Provide the (x, y) coordinate of the cell's center where the given text is located.  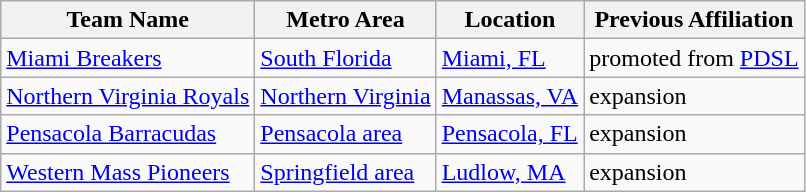
Metro Area (346, 20)
South Florida (346, 58)
Previous Affiliation (694, 20)
promoted from PDSL (694, 58)
Location (510, 20)
Miami Breakers (128, 58)
Ludlow, MA (510, 172)
Team Name (128, 20)
Manassas, VA (510, 96)
Miami, FL (510, 58)
Pensacola, FL (510, 134)
Western Mass Pioneers (128, 172)
Northern Virginia (346, 96)
Springfield area (346, 172)
Pensacola Barracudas (128, 134)
Northern Virginia Royals (128, 96)
Pensacola area (346, 134)
